Capture the cell that displays the provided text and extract its (X, Y) central coordinate. 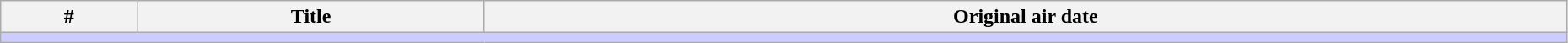
# (69, 17)
Title (311, 17)
Original air date (1026, 17)
